Pinpoint the cell where the given text exists, returning its [x, y] midpoint coordinate. 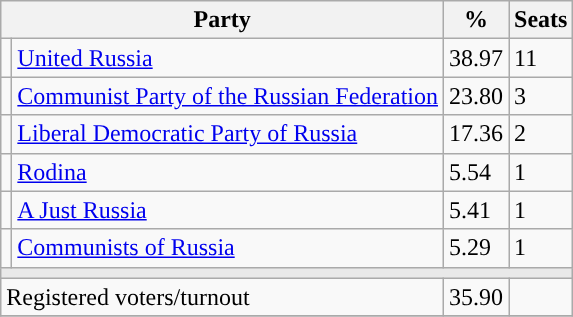
5.54 [476, 172]
A Just Russia [228, 210]
17.36 [476, 134]
5.41 [476, 210]
Communist Party of the Russian Federation [228, 96]
Rodina [228, 172]
Registered voters/turnout [222, 297]
Seats [541, 20]
Party [222, 20]
% [476, 20]
5.29 [476, 248]
2 [541, 134]
Communists of Russia [228, 248]
11 [541, 58]
United Russia [228, 58]
38.97 [476, 58]
3 [541, 96]
Liberal Democratic Party of Russia [228, 134]
35.90 [476, 297]
23.80 [476, 96]
